Determine the (X, Y) coordinate at the center of the cell enclosing the given text.  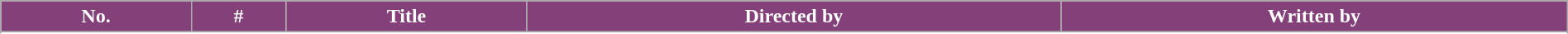
# (238, 17)
Written by (1315, 17)
Title (407, 17)
Directed by (794, 17)
No. (96, 17)
